Provide the [X, Y] coordinate of the cell's center where the given text is located.  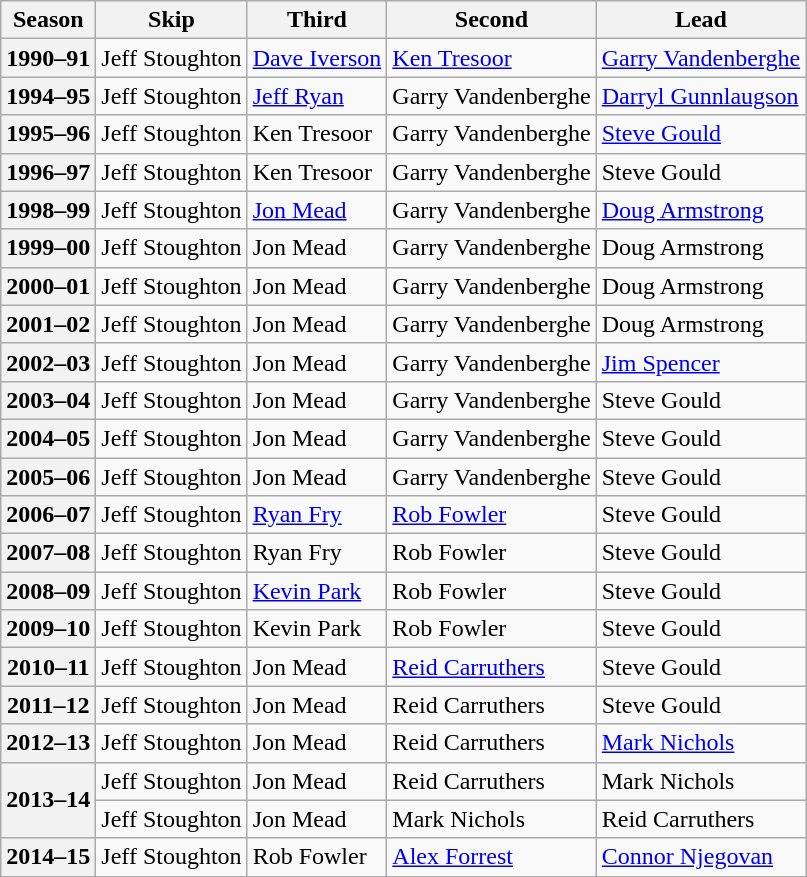
2003–04 [48, 400]
Third [317, 20]
2012–13 [48, 743]
2010–11 [48, 667]
1999–00 [48, 248]
Dave Iverson [317, 58]
1998–99 [48, 210]
2005–06 [48, 477]
Lead [700, 20]
1995–96 [48, 134]
Second [492, 20]
2000–01 [48, 286]
1994–95 [48, 96]
2009–10 [48, 629]
2014–15 [48, 857]
2006–07 [48, 515]
2001–02 [48, 324]
1996–97 [48, 172]
2004–05 [48, 438]
1990–91 [48, 58]
Skip [172, 20]
Season [48, 20]
2013–14 [48, 800]
Jeff Ryan [317, 96]
2011–12 [48, 705]
Alex Forrest [492, 857]
Jim Spencer [700, 362]
2008–09 [48, 591]
Darryl Gunnlaugson [700, 96]
Connor Njegovan [700, 857]
2002–03 [48, 362]
2007–08 [48, 553]
